Scan for the cell matching the given text and deliver its (x, y) coordinate at center. 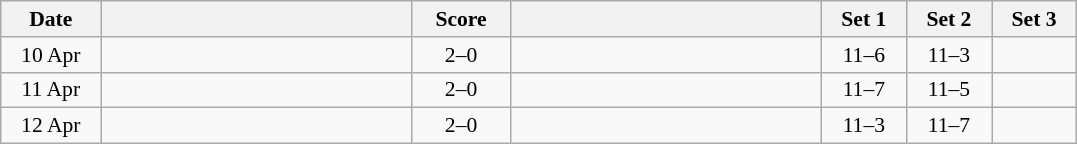
Set 2 (948, 19)
Date (51, 19)
Set 1 (864, 19)
Set 3 (1034, 19)
12 Apr (51, 126)
11–5 (948, 90)
Score (461, 19)
11–6 (864, 55)
10 Apr (51, 55)
11 Apr (51, 90)
